Pinpoint the cell where the given text exists, returning its (X, Y) midpoint coordinate. 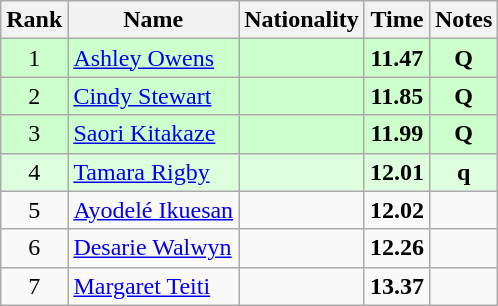
11.99 (396, 134)
Cindy Stewart (154, 96)
6 (34, 248)
11.85 (396, 96)
Ayodelé Ikuesan (154, 210)
Name (154, 20)
7 (34, 286)
11.47 (396, 58)
3 (34, 134)
Nationality (302, 20)
1 (34, 58)
4 (34, 172)
13.37 (396, 286)
Time (396, 20)
12.26 (396, 248)
12.01 (396, 172)
Ashley Owens (154, 58)
Tamara Rigby (154, 172)
Notes (463, 20)
Saori Kitakaze (154, 134)
Margaret Teiti (154, 286)
q (463, 172)
Desarie Walwyn (154, 248)
Rank (34, 20)
2 (34, 96)
5 (34, 210)
12.02 (396, 210)
